From the cell containing the given text, extract its center point as [x, y] coordinate. 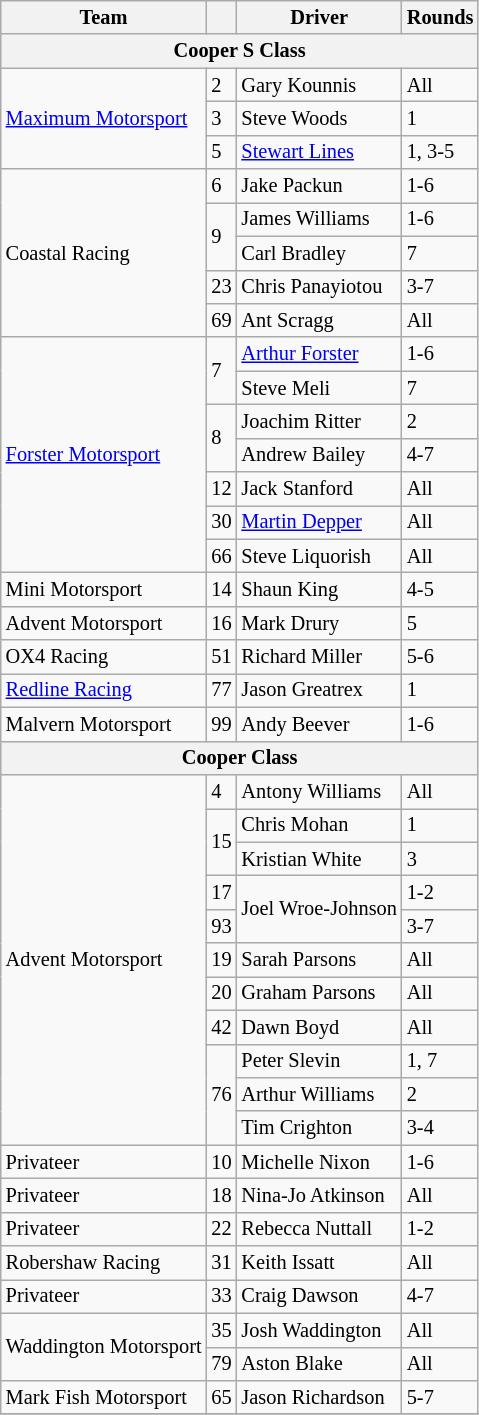
Carl Bradley [318, 253]
1, 7 [440, 1061]
Jack Stanford [318, 489]
Mark Drury [318, 623]
4-5 [440, 589]
Joel Wroe-Johnson [318, 908]
51 [221, 657]
Arthur Forster [318, 354]
Martin Depper [318, 522]
OX4 Racing [104, 657]
Steve Meli [318, 388]
Malvern Motorsport [104, 724]
Maximum Motorsport [104, 118]
Antony Williams [318, 791]
Aston Blake [318, 1364]
Chris Mohan [318, 825]
Robershaw Racing [104, 1263]
76 [221, 1094]
3-4 [440, 1128]
Joachim Ritter [318, 421]
Chris Panayiotou [318, 287]
20 [221, 993]
Driver [318, 17]
4 [221, 791]
Kristian White [318, 859]
23 [221, 287]
69 [221, 320]
Mini Motorsport [104, 589]
Ant Scragg [318, 320]
Arthur Williams [318, 1094]
18 [221, 1195]
99 [221, 724]
Cooper Class [240, 758]
33 [221, 1296]
Dawn Boyd [318, 1027]
31 [221, 1263]
79 [221, 1364]
5-7 [440, 1397]
12 [221, 489]
Rounds [440, 17]
Coastal Racing [104, 253]
Craig Dawson [318, 1296]
10 [221, 1162]
1, 3-5 [440, 152]
19 [221, 960]
Peter Slevin [318, 1061]
77 [221, 690]
Team [104, 17]
14 [221, 589]
Keith Issatt [318, 1263]
22 [221, 1229]
Mark Fish Motorsport [104, 1397]
Tim Crighton [318, 1128]
James Williams [318, 219]
Michelle Nixon [318, 1162]
Gary Kounnis [318, 85]
Redline Racing [104, 690]
Graham Parsons [318, 993]
9 [221, 236]
Andrew Bailey [318, 455]
Forster Motorsport [104, 455]
30 [221, 522]
Jason Richardson [318, 1397]
6 [221, 186]
Josh Waddington [318, 1330]
Steve Woods [318, 118]
Nina-Jo Atkinson [318, 1195]
8 [221, 438]
5-6 [440, 657]
17 [221, 892]
Shaun King [318, 589]
Waddington Motorsport [104, 1346]
35 [221, 1330]
42 [221, 1027]
Stewart Lines [318, 152]
Jake Packun [318, 186]
Steve Liquorish [318, 556]
Andy Beever [318, 724]
93 [221, 926]
65 [221, 1397]
Jason Greatrex [318, 690]
Sarah Parsons [318, 960]
Richard Miller [318, 657]
Rebecca Nuttall [318, 1229]
16 [221, 623]
Cooper S Class [240, 51]
15 [221, 842]
66 [221, 556]
